Output the (x, y) coordinate of the center of the cell containing the given text.  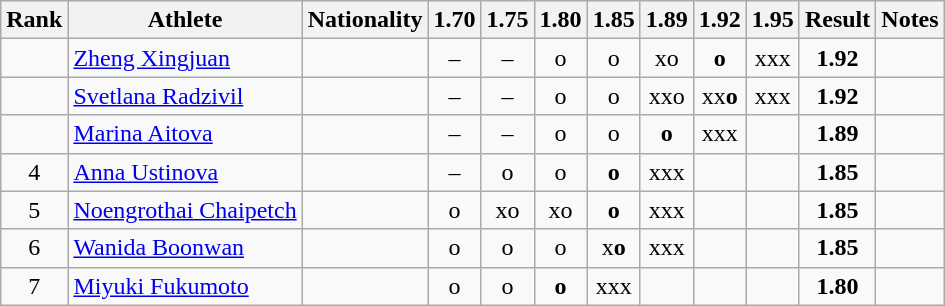
1.70 (454, 20)
Marina Aitova (185, 134)
Athlete (185, 20)
1.95 (772, 20)
Notes (910, 20)
Wanida Boonwan (185, 248)
1.75 (508, 20)
Result (837, 20)
4 (34, 172)
Nationality (365, 20)
Miyuki Fukumoto (185, 286)
Zheng Xingjuan (185, 58)
Rank (34, 20)
Svetlana Radzivil (185, 96)
7 (34, 286)
Anna Ustinova (185, 172)
6 (34, 248)
Noengrothai Chaipetch (185, 210)
5 (34, 210)
